From the cell containing the given text, extract its center point as (x, y) coordinate. 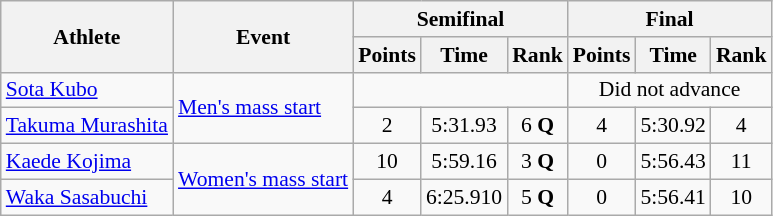
Sota Kubo (87, 90)
Takuma Murashita (87, 126)
5 Q (538, 197)
3 Q (538, 162)
Kaede Kojima (87, 162)
5:59.16 (464, 162)
Waka Sasabuchi (87, 197)
2 (387, 126)
Men's mass start (263, 108)
Event (263, 36)
Did not advance (670, 90)
5:56.43 (672, 162)
5:56.41 (672, 197)
6 Q (538, 126)
5:31.93 (464, 126)
5:30.92 (672, 126)
Women's mass start (263, 180)
Final (670, 19)
Semifinal (460, 19)
6:25.910 (464, 197)
11 (742, 162)
Athlete (87, 36)
